Output the (x, y) coordinate of the center of the cell containing the given text.  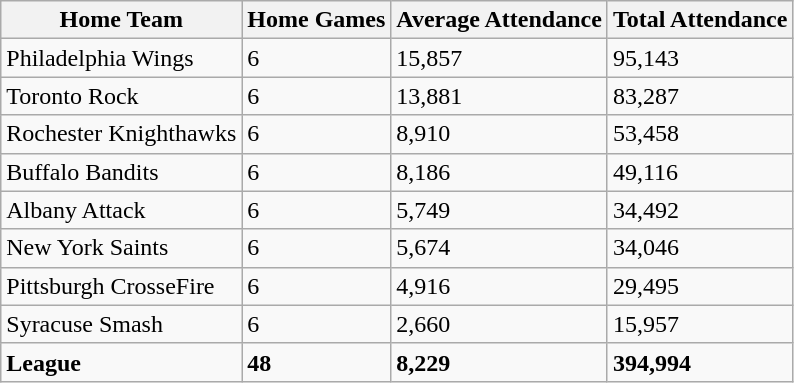
2,660 (500, 324)
394,994 (700, 362)
Toronto Rock (122, 96)
83,287 (700, 96)
Syracuse Smash (122, 324)
5,674 (500, 248)
95,143 (700, 58)
5,749 (500, 210)
Total Attendance (700, 20)
League (122, 362)
Rochester Knighthawks (122, 134)
Buffalo Bandits (122, 172)
Home Games (316, 20)
8,910 (500, 134)
8,229 (500, 362)
53,458 (700, 134)
Home Team (122, 20)
Albany Attack (122, 210)
48 (316, 362)
Average Attendance (500, 20)
Pittsburgh CrosseFire (122, 286)
13,881 (500, 96)
8,186 (500, 172)
34,492 (700, 210)
15,857 (500, 58)
34,046 (700, 248)
49,116 (700, 172)
Philadelphia Wings (122, 58)
29,495 (700, 286)
4,916 (500, 286)
15,957 (700, 324)
New York Saints (122, 248)
